Capture the cell that displays the provided text and extract its (X, Y) central coordinate. 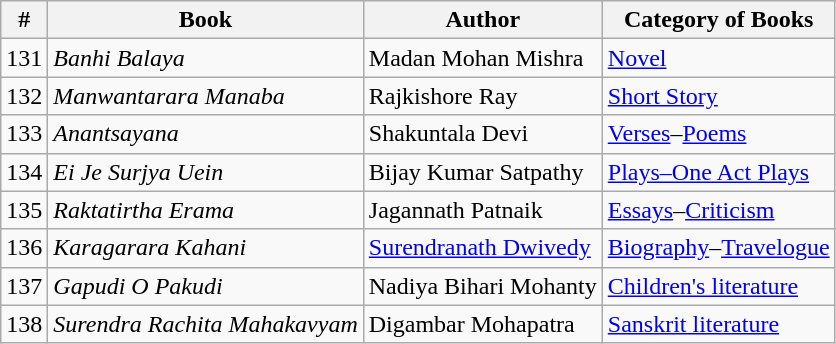
Short Story (718, 96)
Novel (718, 58)
Sanskrit literature (718, 324)
Karagarara Kahani (206, 248)
133 (24, 134)
Anantsayana (206, 134)
Gapudi O Pakudi (206, 286)
131 (24, 58)
Children's literature (718, 286)
Author (482, 20)
Verses–Poems (718, 134)
# (24, 20)
Nadiya Bihari Mohanty (482, 286)
135 (24, 210)
137 (24, 286)
Shakuntala Devi (482, 134)
Banhi Balaya (206, 58)
Madan Mohan Mishra (482, 58)
Jagannath Patnaik (482, 210)
Rajkishore Ray (482, 96)
138 (24, 324)
Ei Je Surjya Uein (206, 172)
Surendranath Dwivedy (482, 248)
Book (206, 20)
Surendra Rachita Mahakavyam (206, 324)
Bijay Kumar Satpathy (482, 172)
Category of Books (718, 20)
134 (24, 172)
Raktatirtha Erama (206, 210)
Digambar Mohapatra (482, 324)
Biography–Travelogue (718, 248)
Manwantarara Manaba (206, 96)
132 (24, 96)
Plays–One Act Plays (718, 172)
136 (24, 248)
Essays–Criticism (718, 210)
